Determine the [x, y] coordinate at the center of the cell enclosing the given text.  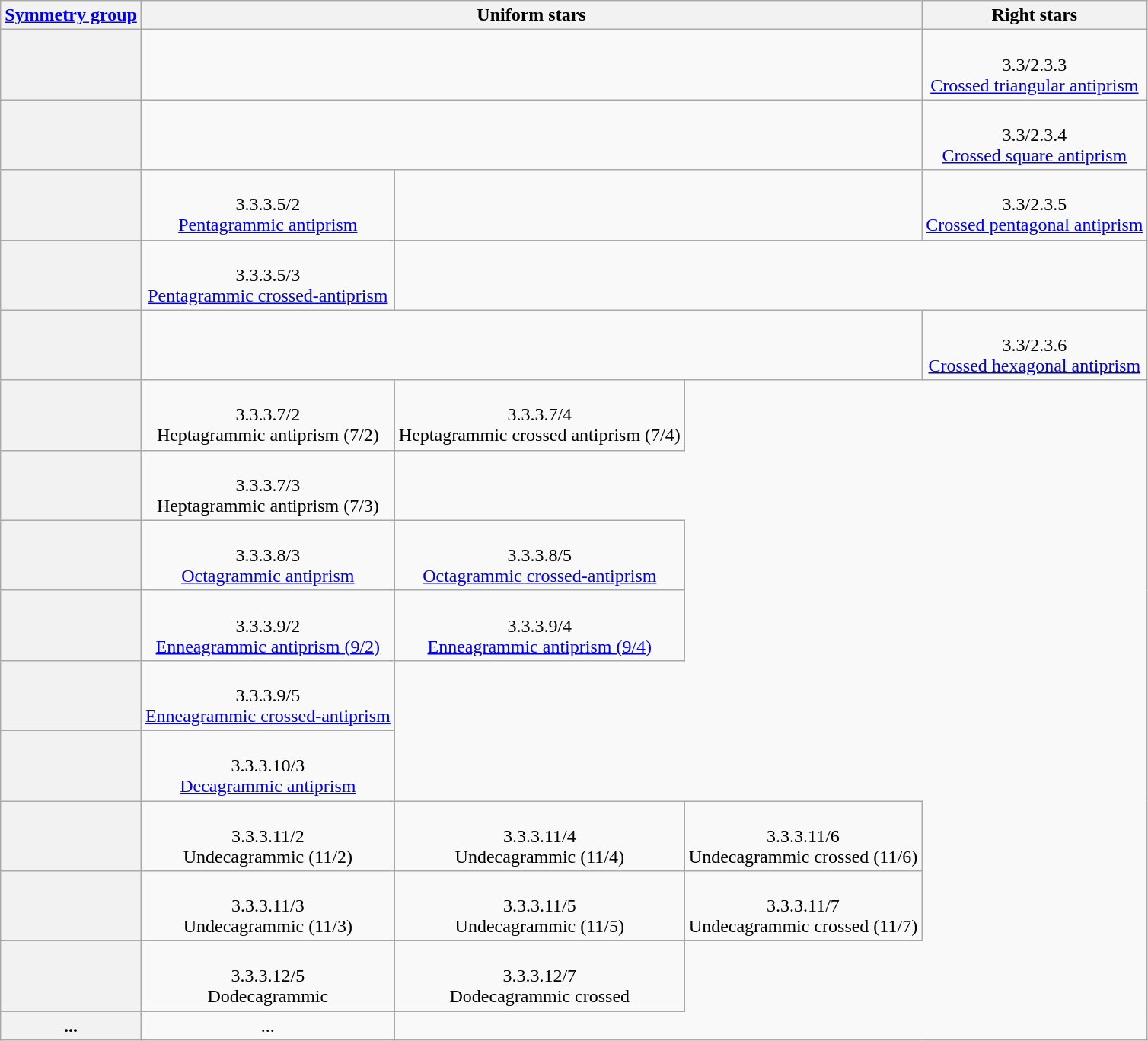
3.3.3.5/2Pentagrammic antiprism [268, 205]
3.3.3.11/4Undecagrammic (11/4) [539, 836]
3.3.3.11/6Undecagrammic crossed (11/6) [802, 836]
3.3.3.12/5Dodecagrammic [268, 976]
Right stars [1035, 15]
3.3.3.11/5Undecagrammic (11/5) [539, 906]
3.3.3.11/7Undecagrammic crossed (11/7) [802, 906]
3.3/2.3.3Crossed triangular antiprism [1035, 65]
3.3/2.3.6Crossed hexagonal antiprism [1035, 345]
3.3.3.8/5Octagrammic crossed-antiprism [539, 555]
3.3.3.7/2Heptagrammic antiprism (7/2) [268, 415]
3.3.3.12/7Dodecagrammic crossed [539, 976]
Uniform stars [531, 15]
3.3.3.10/3Decagrammic antiprism [268, 765]
3.3.3.9/4Enneagrammic antiprism (9/4) [539, 625]
3.3.3.9/5Enneagrammic crossed-antiprism [268, 695]
3.3/2.3.5Crossed pentagonal antiprism [1035, 205]
3.3.3.11/2Undecagrammic (11/2) [268, 836]
3.3.3.7/3Heptagrammic antiprism (7/3) [268, 485]
3.3.3.9/2Enneagrammic antiprism (9/2) [268, 625]
3.3.3.11/3Undecagrammic (11/3) [268, 906]
3.3.3.7/4Heptagrammic crossed antiprism (7/4) [539, 415]
3.3.3.5/3Pentagrammic crossed-antiprism [268, 275]
3.3.3.8/3Octagrammic antiprism [268, 555]
3.3/2.3.4Crossed square antiprism [1035, 135]
Symmetry group [72, 15]
